Locate the cell with the specified text and output its (X, Y) center coordinate. 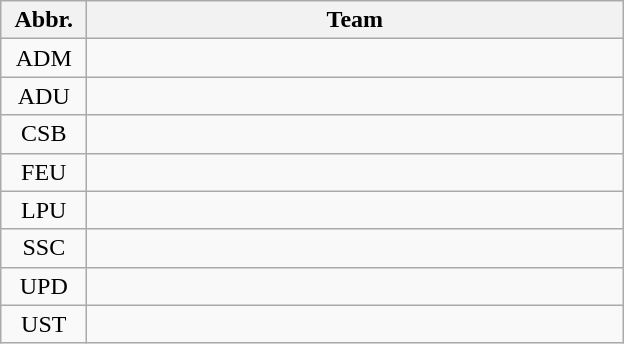
ADU (44, 96)
SSC (44, 248)
ADM (44, 58)
Abbr. (44, 20)
LPU (44, 210)
UST (44, 324)
UPD (44, 286)
CSB (44, 134)
Team (355, 20)
FEU (44, 172)
